Pinpoint the cell where the given text exists, returning its [X, Y] midpoint coordinate. 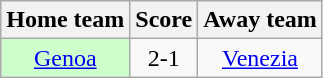
2-1 [164, 58]
Genoa [66, 58]
Home team [66, 20]
Venezia [260, 58]
Score [164, 20]
Away team [260, 20]
